Determine the [x, y] coordinate at the center of the cell enclosing the given text.  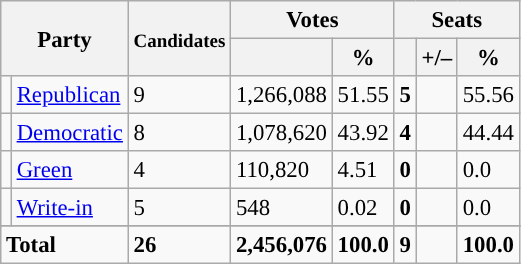
Total [64, 245]
55.56 [488, 95]
2,456,076 [282, 245]
Party [64, 38]
26 [179, 245]
Green [70, 170]
1,078,620 [282, 133]
548 [282, 208]
Votes [313, 20]
Seats [456, 20]
0.02 [363, 208]
Democratic [70, 133]
110,820 [282, 170]
Write-in [70, 208]
44.44 [488, 133]
Republican [70, 95]
51.55 [363, 95]
Candidates [179, 38]
8 [179, 133]
1,266,088 [282, 95]
43.92 [363, 133]
+/– [436, 58]
4.51 [363, 170]
